Detect which cell encompasses the target text, then output its [X, Y] center coordinate. 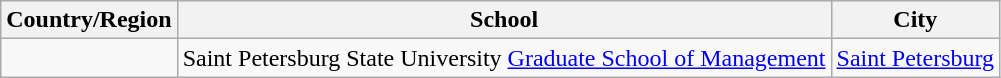
School [504, 20]
City [916, 20]
Country/Region [89, 20]
Saint Petersburg [916, 58]
Saint Petersburg State University Graduate School of Management [504, 58]
